Locate the cell with the specified text and output its (X, Y) center coordinate. 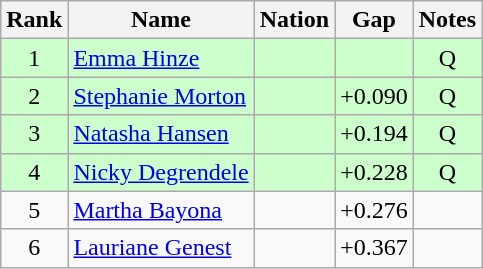
6 (34, 248)
Rank (34, 20)
+0.276 (374, 210)
Notes (447, 20)
+0.367 (374, 248)
Name (161, 20)
5 (34, 210)
Natasha Hansen (161, 134)
Nicky Degrendele (161, 172)
2 (34, 96)
+0.194 (374, 134)
Nation (294, 20)
+0.228 (374, 172)
Emma Hinze (161, 58)
3 (34, 134)
+0.090 (374, 96)
Stephanie Morton (161, 96)
Martha Bayona (161, 210)
Lauriane Genest (161, 248)
4 (34, 172)
1 (34, 58)
Gap (374, 20)
